Locate the cell with the specified text and output its (X, Y) center coordinate. 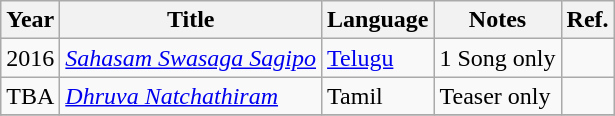
Title (191, 20)
2016 (30, 58)
Notes (498, 20)
Sahasam Swasaga Sagipo (191, 58)
Telugu (378, 58)
TBA (30, 96)
Teaser only (498, 96)
Dhruva Natchathiram (191, 96)
1 Song only (498, 58)
Language (378, 20)
Year (30, 20)
Tamil (378, 96)
Ref. (588, 20)
